Output the (x, y) coordinate of the center of the cell containing the given text.  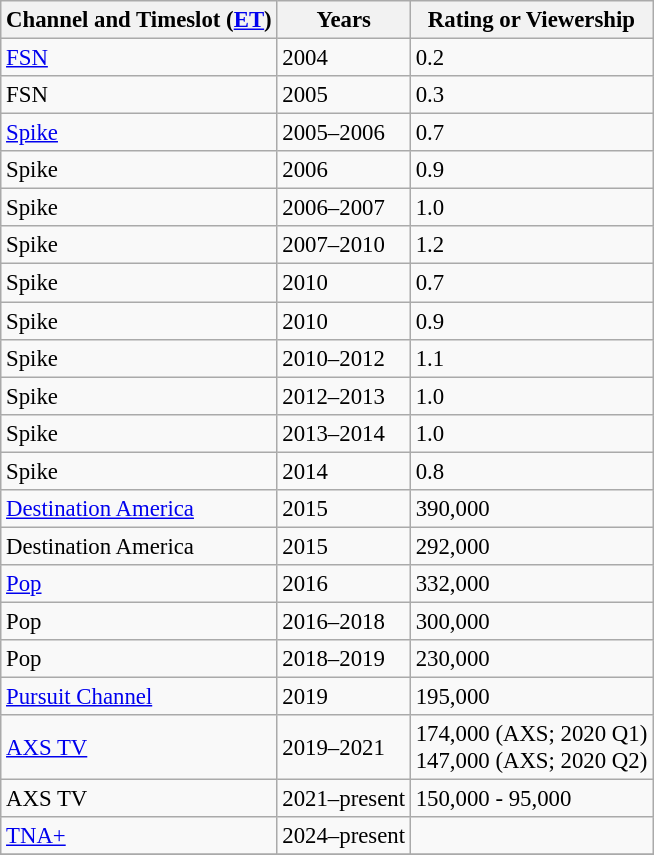
174,000 (AXS; 2020 Q1) 147,000 (AXS; 2020 Q2) (531, 748)
2012–2013 (344, 396)
2016 (344, 584)
Pursuit Channel (139, 696)
292,000 (531, 546)
Channel and Timeslot (ET) (139, 20)
230,000 (531, 659)
2024–present (344, 836)
Rating or Viewership (531, 20)
2005 (344, 95)
195,000 (531, 696)
0.3 (531, 95)
0.8 (531, 471)
300,000 (531, 621)
Years (344, 20)
2021–present (344, 799)
2019 (344, 696)
2018–2019 (344, 659)
0.2 (531, 57)
1.2 (531, 245)
2016–2018 (344, 621)
2007–2010 (344, 245)
2014 (344, 471)
2010–2012 (344, 358)
332,000 (531, 584)
1.1 (531, 358)
2005–2006 (344, 133)
2006–2007 (344, 208)
2006 (344, 170)
2019–2021 (344, 748)
390,000 (531, 508)
2013–2014 (344, 433)
2004 (344, 57)
150,000 - 95,000 (531, 799)
TNA+ (139, 836)
